Search for the cell housing the specified text and yield its (X, Y) center coordinate. 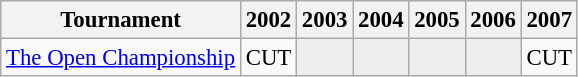
2004 (381, 20)
2007 (549, 20)
2005 (437, 20)
2006 (493, 20)
Tournament (121, 20)
The Open Championship (121, 58)
2002 (268, 20)
2003 (325, 20)
